From the cell containing the given text, extract its center point as [x, y] coordinate. 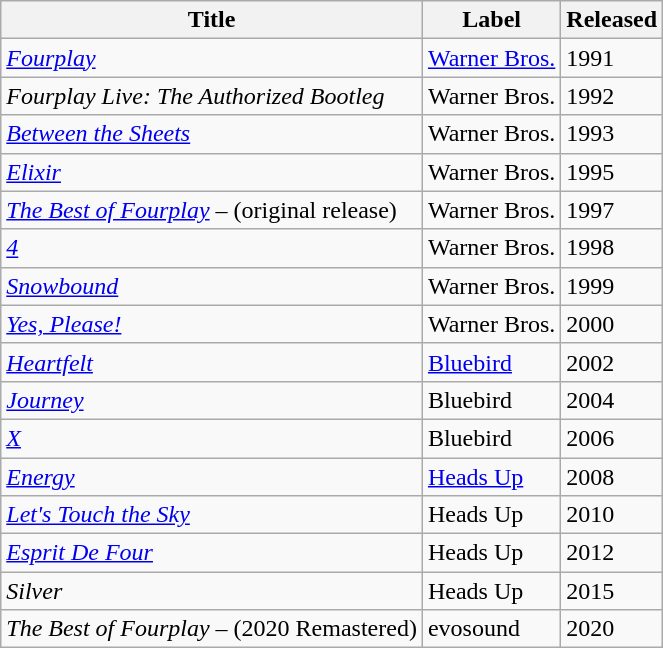
X [212, 438]
Released [612, 20]
Fourplay [212, 58]
Heartfelt [212, 362]
4 [212, 248]
2008 [612, 477]
Esprit De Four [212, 553]
Label [491, 20]
2006 [612, 438]
2000 [612, 324]
Energy [212, 477]
The Best of Fourplay – (2020 Remastered) [212, 629]
Silver [212, 591]
1993 [612, 134]
1999 [612, 286]
1997 [612, 210]
Snowbound [212, 286]
2004 [612, 400]
2020 [612, 629]
2015 [612, 591]
Between the Sheets [212, 134]
Yes, Please! [212, 324]
Let's Touch the Sky [212, 515]
Elixir [212, 172]
evosound [491, 629]
2002 [612, 362]
1991 [612, 58]
The Best of Fourplay – (original release) [212, 210]
1998 [612, 248]
Title [212, 20]
2010 [612, 515]
1992 [612, 96]
2012 [612, 553]
Journey [212, 400]
1995 [612, 172]
Fourplay Live: The Authorized Bootleg [212, 96]
